Detect which cell encompasses the target text, then output its (X, Y) center coordinate. 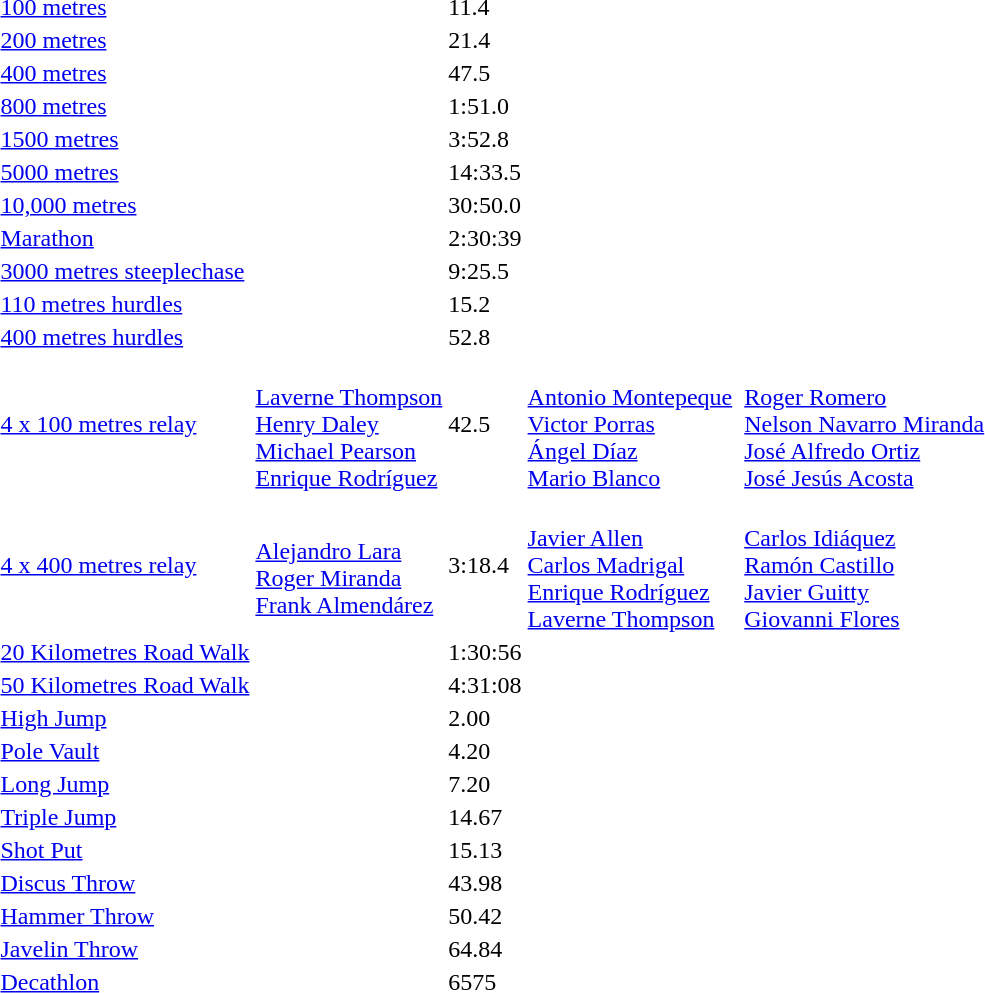
14:33.5 (485, 172)
Antonio Montepeque Victor Porras Ángel Díaz Mario Blanco (630, 424)
3:52.8 (485, 139)
Laverne Thompson Henry Daley Michael Pearson Enrique Rodríguez (349, 424)
9:25.5 (485, 271)
52.8 (485, 337)
50.42 (485, 916)
Alejandro Lara Roger Miranda Frank Almendárez (349, 565)
30:50.0 (485, 205)
3:18.4 (485, 565)
21.4 (485, 40)
Javier Allen Carlos Madrigal Enrique Rodríguez Laverne Thompson (630, 565)
7.20 (485, 784)
42.5 (485, 424)
4:31:08 (485, 685)
15.13 (485, 850)
1:51.0 (485, 106)
64.84 (485, 949)
43.98 (485, 883)
15.2 (485, 304)
2.00 (485, 718)
4.20 (485, 751)
14.67 (485, 817)
2:30:39 (485, 238)
1:30:56 (485, 652)
47.5 (485, 73)
